Detect which cell encompasses the target text, then output its (X, Y) center coordinate. 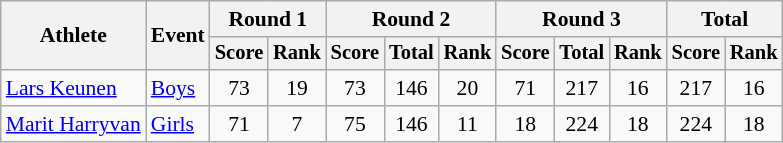
Girls (178, 124)
75 (355, 124)
Lars Keunen (74, 88)
19 (297, 88)
Marit Harryvan (74, 124)
Event (178, 36)
Athlete (74, 36)
Boys (178, 88)
Round 2 (411, 19)
Round 3 (581, 19)
Round 1 (268, 19)
20 (468, 88)
11 (468, 124)
7 (297, 124)
